Scan for the cell matching the given text and deliver its [x, y] coordinate at center. 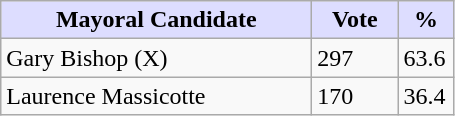
Mayoral Candidate [156, 20]
Gary Bishop (X) [156, 58]
Laurence Massicotte [156, 96]
Vote [355, 20]
297 [355, 58]
% [426, 20]
170 [355, 96]
63.6 [426, 58]
36.4 [426, 96]
